Locate the cell with the specified text and output its (x, y) center coordinate. 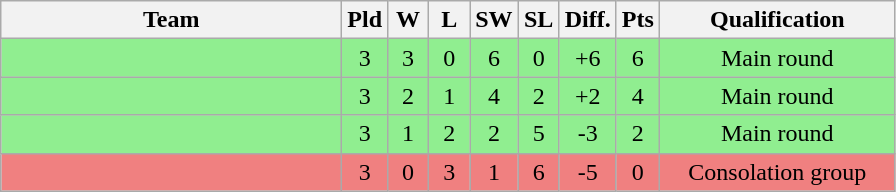
5 (538, 134)
W (408, 20)
SL (538, 20)
L (450, 20)
+2 (588, 96)
Pld (365, 20)
Consolation group (777, 172)
Diff. (588, 20)
+6 (588, 58)
SW (494, 20)
Pts (638, 20)
-3 (588, 134)
-5 (588, 172)
Team (172, 20)
Qualification (777, 20)
